Extract the [x, y] coordinate from the center of the cell holding the provided text.  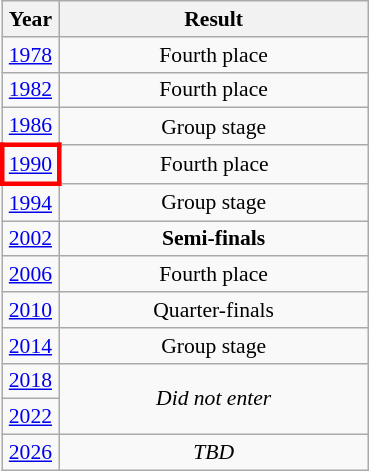
1994 [30, 202]
2018 [30, 381]
1978 [30, 55]
Year [30, 19]
1990 [30, 164]
2010 [30, 310]
2002 [30, 239]
Quarter-finals [214, 310]
2026 [30, 453]
Semi-finals [214, 239]
TBD [214, 453]
Result [214, 19]
2022 [30, 417]
2006 [30, 275]
2014 [30, 346]
1986 [30, 126]
Did not enter [214, 398]
1982 [30, 90]
